Scan for the cell matching the given text and deliver its (x, y) coordinate at center. 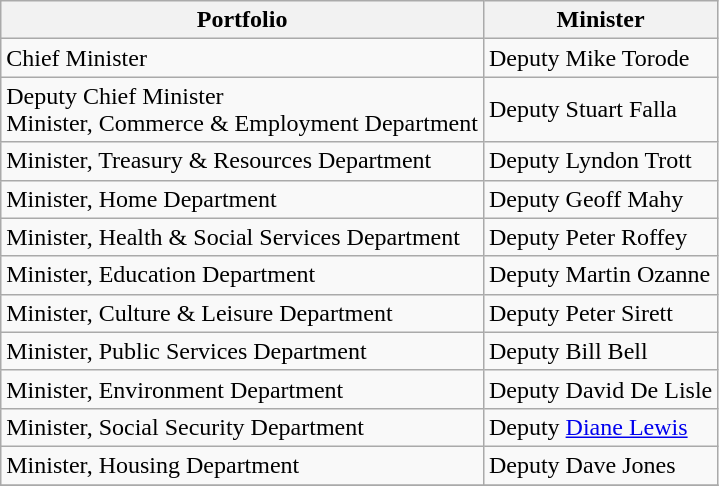
Deputy David De Lisle (600, 389)
Deputy Peter Roffey (600, 237)
Deputy Dave Jones (600, 465)
Deputy Bill Bell (600, 351)
Minister, Housing Department (242, 465)
Minister (600, 20)
Deputy Lyndon Trott (600, 161)
Minister, Education Department (242, 275)
Minister, Culture & Leisure Department (242, 313)
Deputy Diane Lewis (600, 427)
Minister, Home Department (242, 199)
Deputy Stuart Falla (600, 110)
Deputy Mike Torode (600, 58)
Minister, Social Security Department (242, 427)
Minister, Public Services Department (242, 351)
Minister, Treasury & Resources Department (242, 161)
Deputy Martin Ozanne (600, 275)
Deputy Geoff Mahy (600, 199)
Minister, Environment Department (242, 389)
Deputy Chief MinisterMinister, Commerce & Employment Department (242, 110)
Portfolio (242, 20)
Chief Minister (242, 58)
Minister, Health & Social Services Department (242, 237)
Deputy Peter Sirett (600, 313)
